Determine the (x, y) coordinate at the center of the cell enclosing the given text.  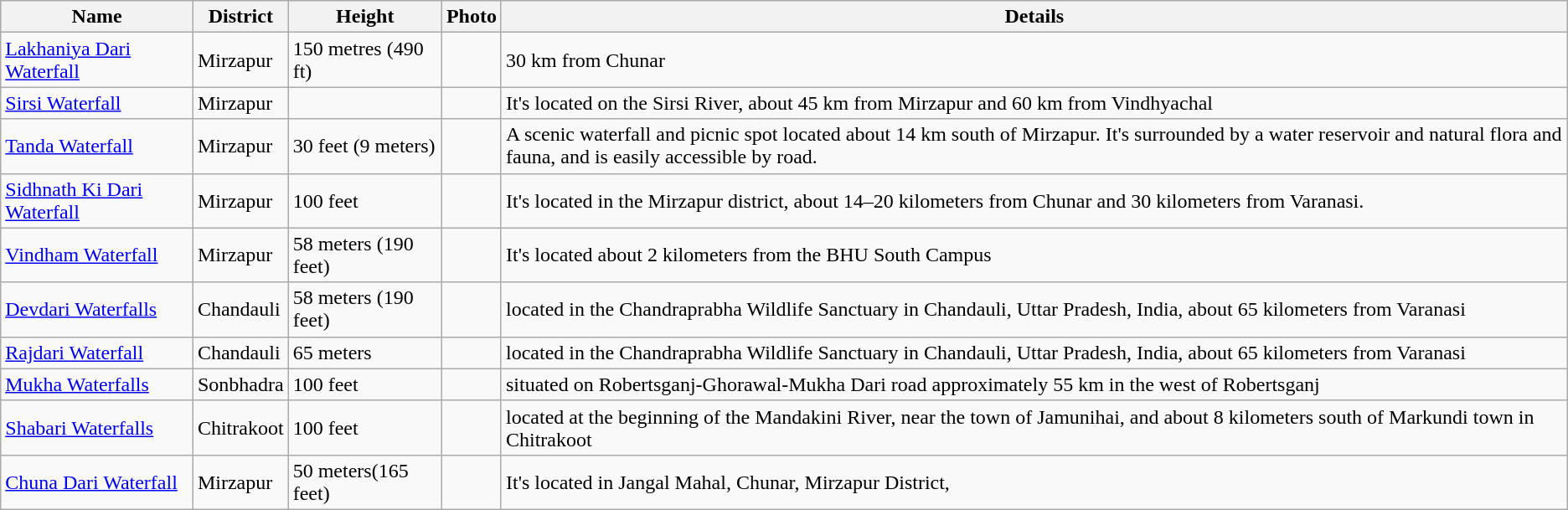
Mukha Waterfalls (97, 384)
65 meters (365, 353)
Details (1034, 17)
Name (97, 17)
Devdari Waterfalls (97, 310)
It's located in the Mirzapur district, about 14–20 kilometers from Chunar and 30 kilometers from Varanasi. (1034, 201)
50 meters(165 feet) (365, 482)
Sidhnath Ki Dari Waterfall (97, 201)
It's located in Jangal Mahal, Chunar, Mirzapur District, (1034, 482)
Vindham Waterfall (97, 255)
Rajdari Waterfall (97, 353)
Shabari Waterfalls (97, 427)
It's located about 2 kilometers from the BHU South Campus (1034, 255)
30 feet (9 meters) (365, 146)
situated on Robertsganj-Ghorawal-Mukha Dari road approximately 55 km in the west of Robertsganj (1034, 384)
Height (365, 17)
Lakhaniya Dari Waterfall (97, 60)
150 metres (490 ft) (365, 60)
Chuna Dari Waterfall (97, 482)
It's located on the Sirsi River, about 45 km from Mirzapur and 60 km from Vindhyachal (1034, 103)
Chitrakoot (240, 427)
Sirsi Waterfall (97, 103)
located at the beginning of the Mandakini River, near the town of Jamunihai, and about 8 kilometers south of Markundi town in Chitrakoot (1034, 427)
Sonbhadra (240, 384)
30 km from Chunar (1034, 60)
Photo (471, 17)
District (240, 17)
Tanda Waterfall (97, 146)
